Return (X, Y) of the center of cell containing provided text 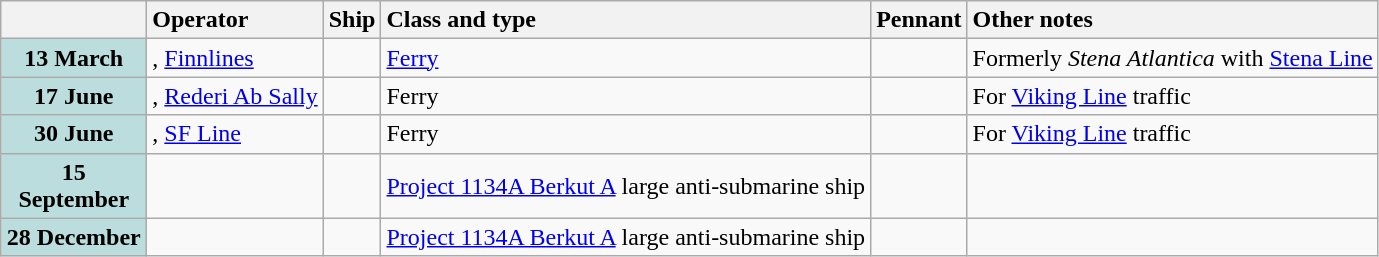
28 December (74, 237)
13 March (74, 58)
, SF Line (235, 134)
Operator (235, 20)
Pennant (919, 20)
, Rederi Ab Sally (235, 96)
15 September (74, 186)
Class and type (626, 20)
Other notes (1172, 20)
Ship (352, 20)
Formerly Stena Atlantica with Stena Line (1172, 58)
, Finnlines (235, 58)
30 June (74, 134)
17 June (74, 96)
